Pinpoint the cell where the given text exists, returning its [x, y] midpoint coordinate. 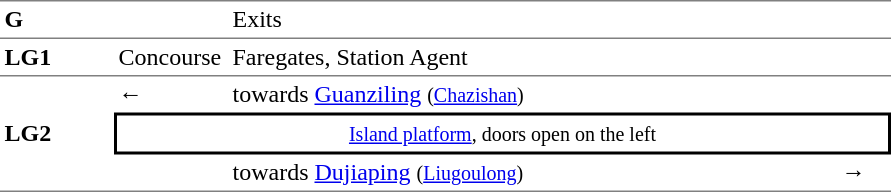
Island platform, doors open on the left [502, 133]
← [171, 94]
Exits [532, 20]
LG2 [57, 134]
→ [864, 173]
Concourse [171, 58]
LG1 [57, 58]
Faregates, Station Agent [532, 58]
G [57, 20]
towards Guanziling (Chazishan) [532, 94]
towards Dujiaping (Liugoulong) [532, 173]
